Scan for the cell matching the given text and deliver its [x, y] coordinate at center. 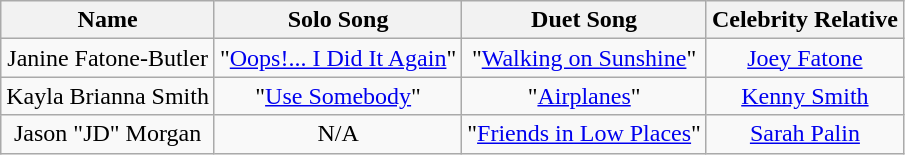
Solo Song [338, 20]
Name [108, 20]
Jason "JD" Morgan [108, 134]
"Friends in Low Places" [584, 134]
Joey Fatone [804, 58]
Duet Song [584, 20]
Sarah Palin [804, 134]
Kayla Brianna Smith [108, 96]
"Airplanes" [584, 96]
N/A [338, 134]
"Walking on Sunshine" [584, 58]
Janine Fatone-Butler [108, 58]
"Use Somebody" [338, 96]
Kenny Smith [804, 96]
"Oops!... I Did It Again" [338, 58]
Celebrity Relative [804, 20]
